From the cell containing the given text, extract its center point as [X, Y] coordinate. 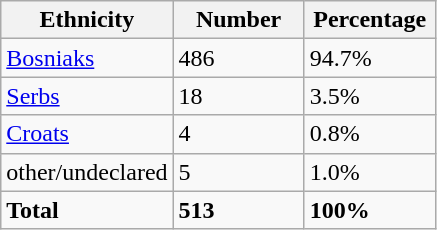
5 [238, 172]
Number [238, 20]
513 [238, 210]
Croats [87, 134]
Serbs [87, 96]
other/undeclared [87, 172]
100% [370, 210]
Total [87, 210]
0.8% [370, 134]
94.7% [370, 58]
486 [238, 58]
4 [238, 134]
18 [238, 96]
3.5% [370, 96]
Percentage [370, 20]
Bosniaks [87, 58]
Ethnicity [87, 20]
1.0% [370, 172]
